Scan for the cell matching the given text and deliver its [x, y] coordinate at center. 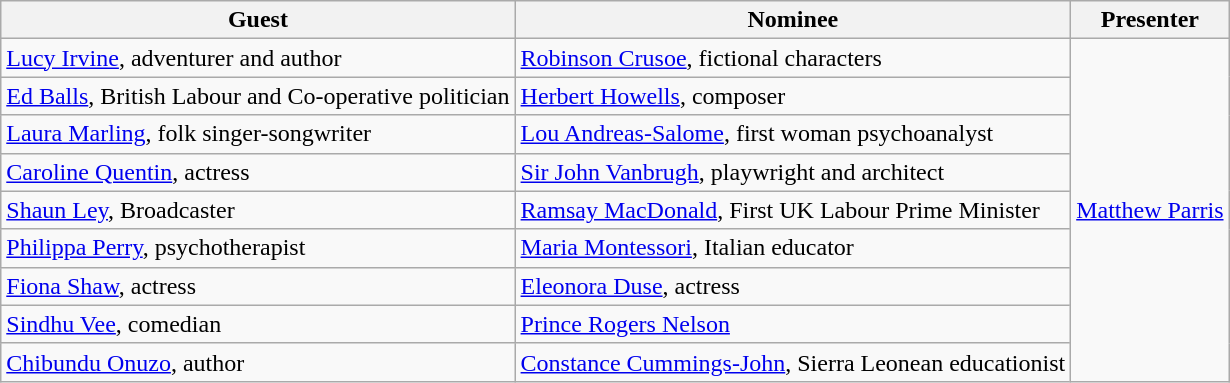
Guest [258, 20]
Presenter [1150, 20]
Constance Cummings-John, Sierra Leonean educationist [793, 362]
Caroline Quentin, actress [258, 172]
Prince Rogers Nelson [793, 324]
Ed Balls, British Labour and Co-operative politician [258, 96]
Maria Montessori, Italian educator [793, 248]
Ramsay MacDonald, First UK Labour Prime Minister [793, 210]
Laura Marling, folk singer-songwriter [258, 134]
Chibundu Onuzo, author [258, 362]
Fiona Shaw, actress [258, 286]
Robinson Crusoe, fictional characters [793, 58]
Lucy Irvine, adventurer and author [258, 58]
Herbert Howells, composer [793, 96]
Nominee [793, 20]
Sindhu Vee, comedian [258, 324]
Shaun Ley, Broadcaster [258, 210]
Lou Andreas-Salome, first woman psychoanalyst [793, 134]
Matthew Parris [1150, 210]
Philippa Perry, psychotherapist [258, 248]
Sir John Vanbrugh, playwright and architect [793, 172]
Eleonora Duse, actress [793, 286]
